Return [x, y] of the center of cell containing provided text 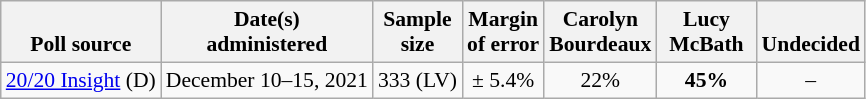
Poll source [81, 32]
45% [706, 80]
20/20 Insight (D) [81, 80]
CarolynBourdeaux [600, 32]
± 5.4% [503, 80]
Date(s)administered [267, 32]
Marginof error [503, 32]
LucyMcBath [706, 32]
Undecided [810, 32]
333 (LV) [418, 80]
Samplesize [418, 32]
– [810, 80]
December 10–15, 2021 [267, 80]
22% [600, 80]
